Search for the cell housing the specified text and yield its [x, y] center coordinate. 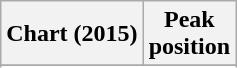
Chart (2015) [72, 34]
Peakposition [189, 34]
